Scan for the cell matching the given text and deliver its [X, Y] coordinate at center. 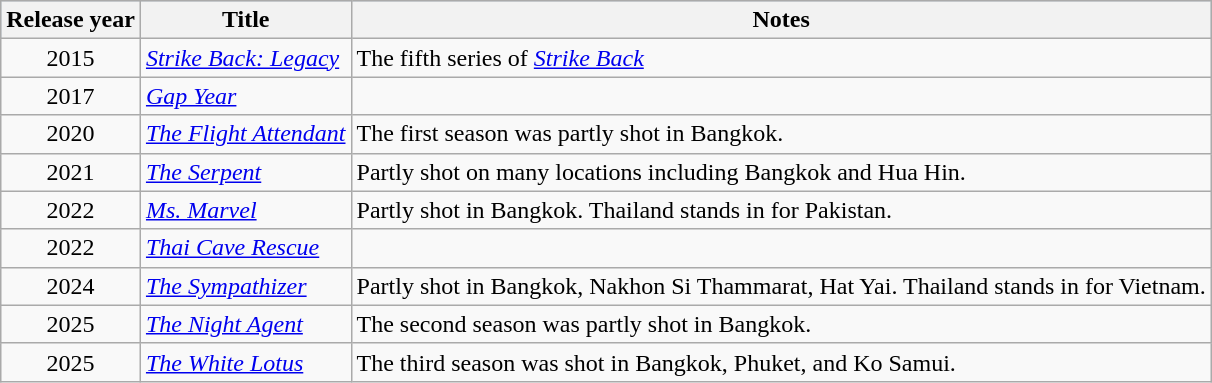
The Sympathizer [246, 286]
Notes [781, 20]
2017 [71, 96]
The Serpent [246, 172]
The first season was partly shot in Bangkok. [781, 134]
Thai Cave Rescue [246, 248]
Gap Year [246, 96]
The second season was partly shot in Bangkok. [781, 324]
2015 [71, 58]
The Flight Attendant [246, 134]
2021 [71, 172]
The fifth series of Strike Back [781, 58]
Partly shot in Bangkok. Thailand stands in for Pakistan. [781, 210]
Release year [71, 20]
Ms. Marvel [246, 210]
Title [246, 20]
Partly shot in Bangkok, Nakhon Si Thammarat, Hat Yai. Thailand stands in for Vietnam. [781, 286]
The third season was shot in Bangkok, Phuket, and Ko Samui. [781, 362]
The Night Agent [246, 324]
Partly shot on many locations including Bangkok and Hua Hin. [781, 172]
The White Lotus [246, 362]
2020 [71, 134]
2024 [71, 286]
Strike Back: Legacy [246, 58]
